Locate the cell with the specified text and output its (X, Y) center coordinate. 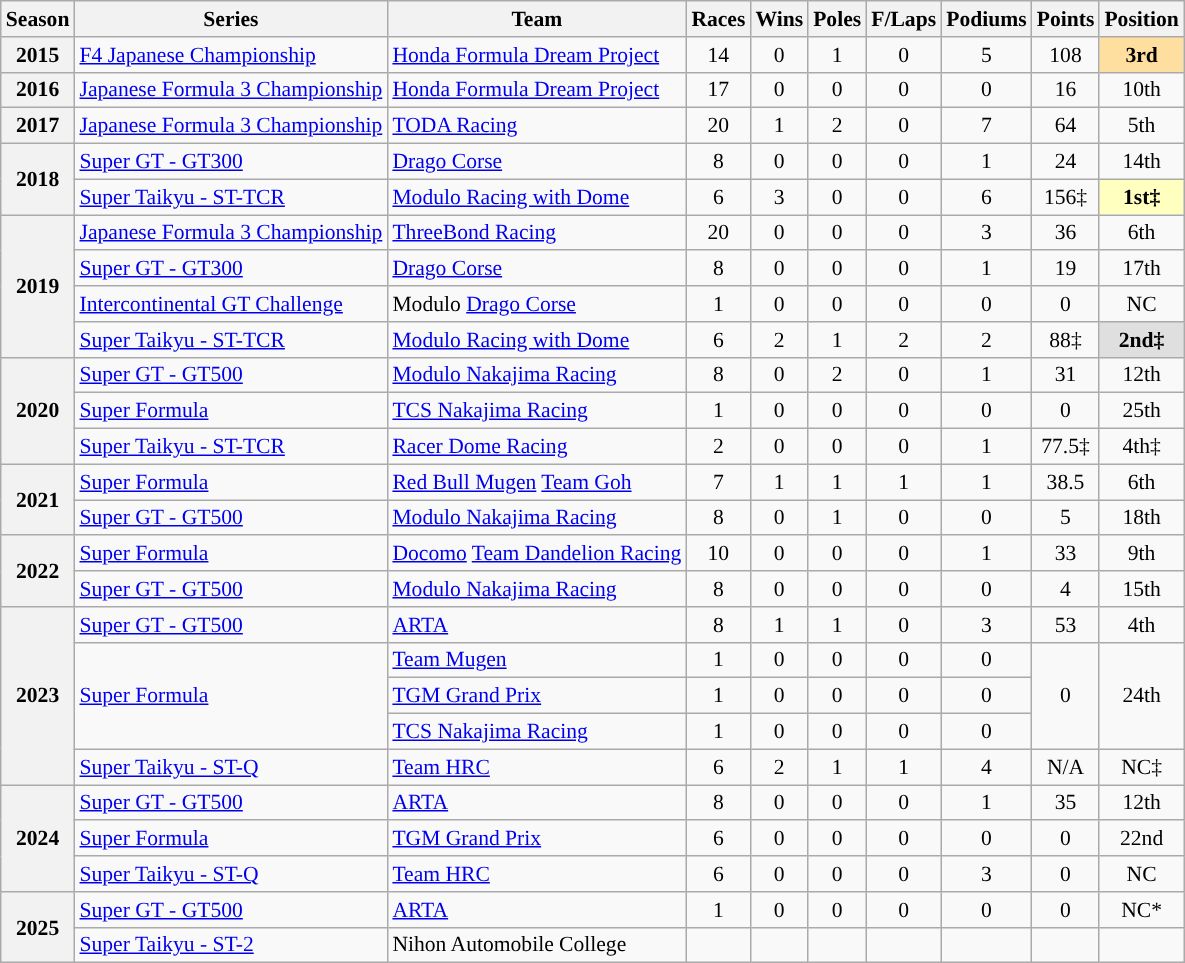
TODA Racing (536, 126)
Red Bull Mugen Team Goh (536, 482)
19 (1066, 269)
Intercontinental GT Challenge (230, 304)
2018 (38, 180)
10th (1141, 90)
2016 (38, 90)
3rd (1141, 55)
2017 (38, 126)
ThreeBond Racing (536, 233)
2015 (38, 55)
18th (1141, 518)
17 (718, 90)
53 (1066, 625)
15th (1141, 589)
24th (1141, 696)
2025 (38, 928)
Wins (779, 19)
Team Mugen (536, 660)
38.5 (1066, 482)
33 (1066, 554)
2024 (38, 838)
14th (1141, 162)
Races (718, 19)
10 (718, 554)
2019 (38, 286)
14 (718, 55)
Docomo Team Dandelion Racing (536, 554)
Season (38, 19)
5th (1141, 126)
Super Taikyu - ST-2 (230, 945)
2nd‡ (1141, 340)
Poles (837, 19)
4th‡ (1141, 447)
64 (1066, 126)
N/A (1066, 767)
108 (1066, 55)
16 (1066, 90)
Modulo Drago Corse (536, 304)
4th (1141, 625)
Podiums (986, 19)
Series (230, 19)
9th (1141, 554)
Points (1066, 19)
F4 Japanese Championship (230, 55)
31 (1066, 375)
Racer Dome Racing (536, 447)
Nihon Automobile College (536, 945)
88‡ (1066, 340)
24 (1066, 162)
17th (1141, 269)
NC* (1141, 910)
35 (1066, 803)
F/Laps (904, 19)
22nd (1141, 839)
36 (1066, 233)
2021 (38, 500)
1st‡ (1141, 197)
2023 (38, 696)
156‡ (1066, 197)
77.5‡ (1066, 447)
2022 (38, 572)
NC‡ (1141, 767)
Position (1141, 19)
25th (1141, 411)
2020 (38, 410)
Team (536, 19)
